Find where the given text appears and provide that cell's center as [X, Y] coordinate. 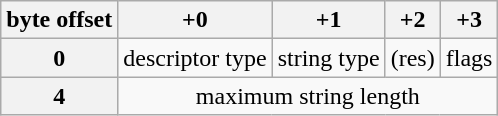
+0 [195, 20]
+1 [328, 20]
string type [328, 58]
byte offset [60, 20]
(res) [412, 58]
0 [60, 58]
+3 [469, 20]
+2 [412, 20]
4 [60, 96]
descriptor type [195, 58]
maximum string length [308, 96]
flags [469, 58]
